For the text-containing cell, return its midpoint in (X, Y) coordinate format. 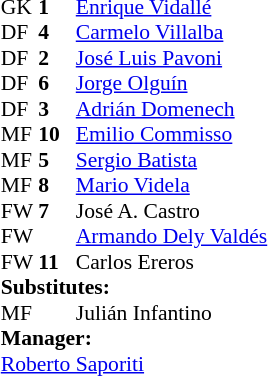
Armando Dely Valdés (172, 237)
Adrián Domenech (172, 109)
Carlos Ereros (172, 262)
Substitutes: (134, 287)
Julián Infantino (172, 313)
10 (57, 135)
Manager: (134, 339)
2 (57, 58)
Mario Videla (172, 185)
8 (57, 185)
7 (57, 211)
6 (57, 83)
Carmelo Villalba (172, 33)
Sergio Batista (172, 160)
Jorge Olguín (172, 83)
11 (57, 262)
5 (57, 160)
Emilio Commisso (172, 135)
José Luis Pavoni (172, 58)
4 (57, 33)
José A. Castro (172, 211)
3 (57, 109)
